Find where the given text appears and provide that cell's center as [x, y] coordinate. 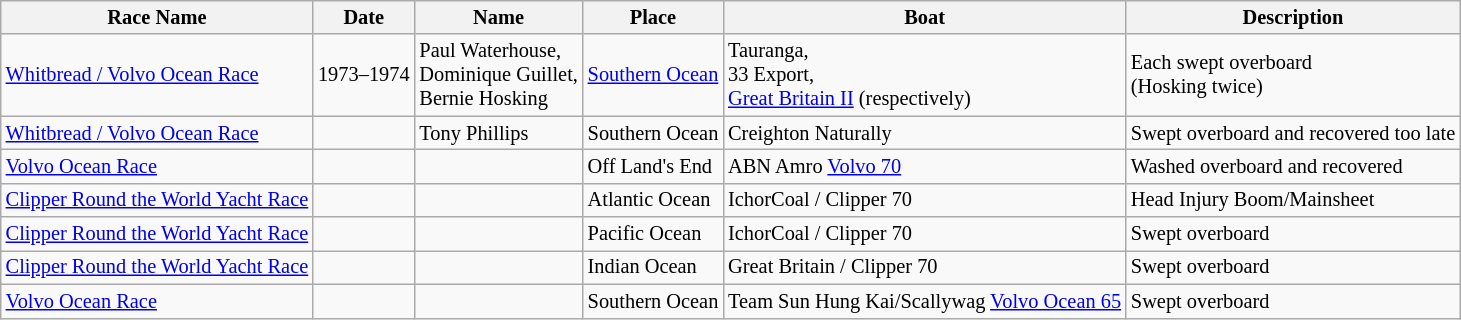
Description [1293, 17]
Name [498, 17]
Atlantic Ocean [653, 200]
Pacific Ocean [653, 234]
Place [653, 17]
Creighton Naturally [924, 133]
Team Sun Hung Kai/Scallywag Volvo Ocean 65 [924, 301]
Swept overboard and recovered too late [1293, 133]
Great Britain / Clipper 70 [924, 267]
Indian Ocean [653, 267]
Washed overboard and recovered [1293, 166]
Boat [924, 17]
1973–1974 [364, 75]
Race Name [157, 17]
Off Land's End [653, 166]
ABN Amro Volvo 70 [924, 166]
Head Injury Boom/Mainsheet [1293, 200]
Tony Phillips [498, 133]
Date [364, 17]
Each swept overboard(Hosking twice) [1293, 75]
Tauranga, 33 Export, Great Britain II (respectively) [924, 75]
Paul Waterhouse, Dominique Guillet, Bernie Hosking [498, 75]
